Return [x, y] of the center of cell containing provided text 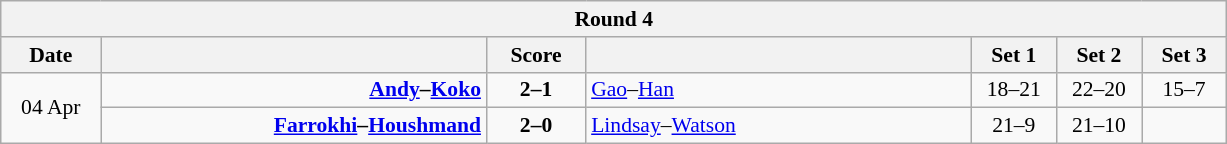
Gao–Han [778, 90]
Farrokhi–Houshmand [294, 126]
Set 2 [1098, 55]
Score [536, 55]
21–9 [1014, 126]
2–1 [536, 90]
Andy–Koko [294, 90]
04 Apr [51, 108]
Lindsay–Watson [778, 126]
Set 3 [1184, 55]
Set 1 [1014, 55]
Date [51, 55]
21–10 [1098, 126]
Round 4 [614, 19]
22–20 [1098, 90]
2–0 [536, 126]
18–21 [1014, 90]
15–7 [1184, 90]
